Extract the [X, Y] coordinate from the center of the cell holding the provided text.  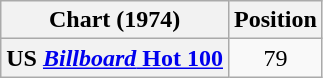
Position [276, 20]
US Billboard Hot 100 [115, 58]
Chart (1974) [115, 20]
79 [276, 58]
